Extract the (x, y) coordinate from the center of the cell holding the provided text.  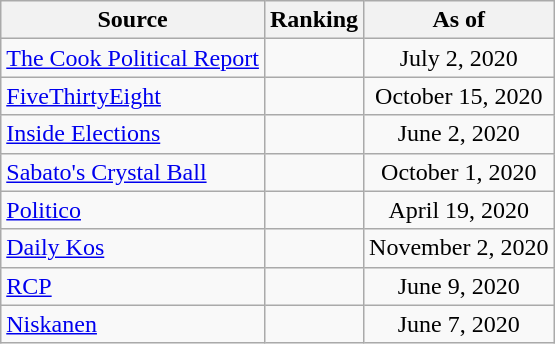
October 1, 2020 (459, 172)
November 2, 2020 (459, 248)
Inside Elections (133, 134)
Ranking (314, 20)
June 7, 2020 (459, 324)
Daily Kos (133, 248)
June 9, 2020 (459, 286)
Niskanen (133, 324)
RCP (133, 286)
October 15, 2020 (459, 96)
FiveThirtyEight (133, 96)
June 2, 2020 (459, 134)
July 2, 2020 (459, 58)
The Cook Political Report (133, 58)
April 19, 2020 (459, 210)
As of (459, 20)
Source (133, 20)
Politico (133, 210)
Sabato's Crystal Ball (133, 172)
